Pinpoint the cell where the given text exists, returning its [X, Y] midpoint coordinate. 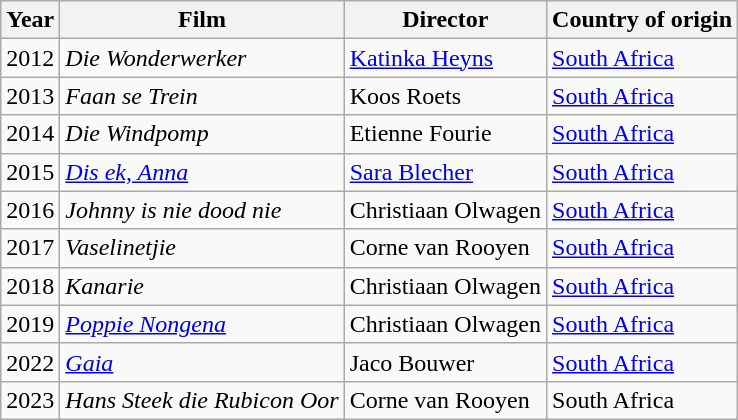
2017 [30, 248]
Faan se Trein [202, 96]
2014 [30, 134]
Poppie Nongena [202, 324]
Country of origin [642, 20]
Vaselinetjie [202, 248]
Katinka Heyns [445, 58]
Director [445, 20]
Year [30, 20]
2022 [30, 362]
Film [202, 20]
Etienne Fourie [445, 134]
2019 [30, 324]
Sara Blecher [445, 172]
Gaia [202, 362]
Dis ek, Anna [202, 172]
Jaco Bouwer [445, 362]
2015 [30, 172]
Kanarie [202, 286]
Johnny is nie dood nie [202, 210]
Hans Steek die Rubicon Oor [202, 400]
2023 [30, 400]
2018 [30, 286]
Koos Roets [445, 96]
Die Wonderwerker [202, 58]
2013 [30, 96]
2016 [30, 210]
Die Windpomp [202, 134]
2012 [30, 58]
